From the cell containing the given text, extract its center point as [x, y] coordinate. 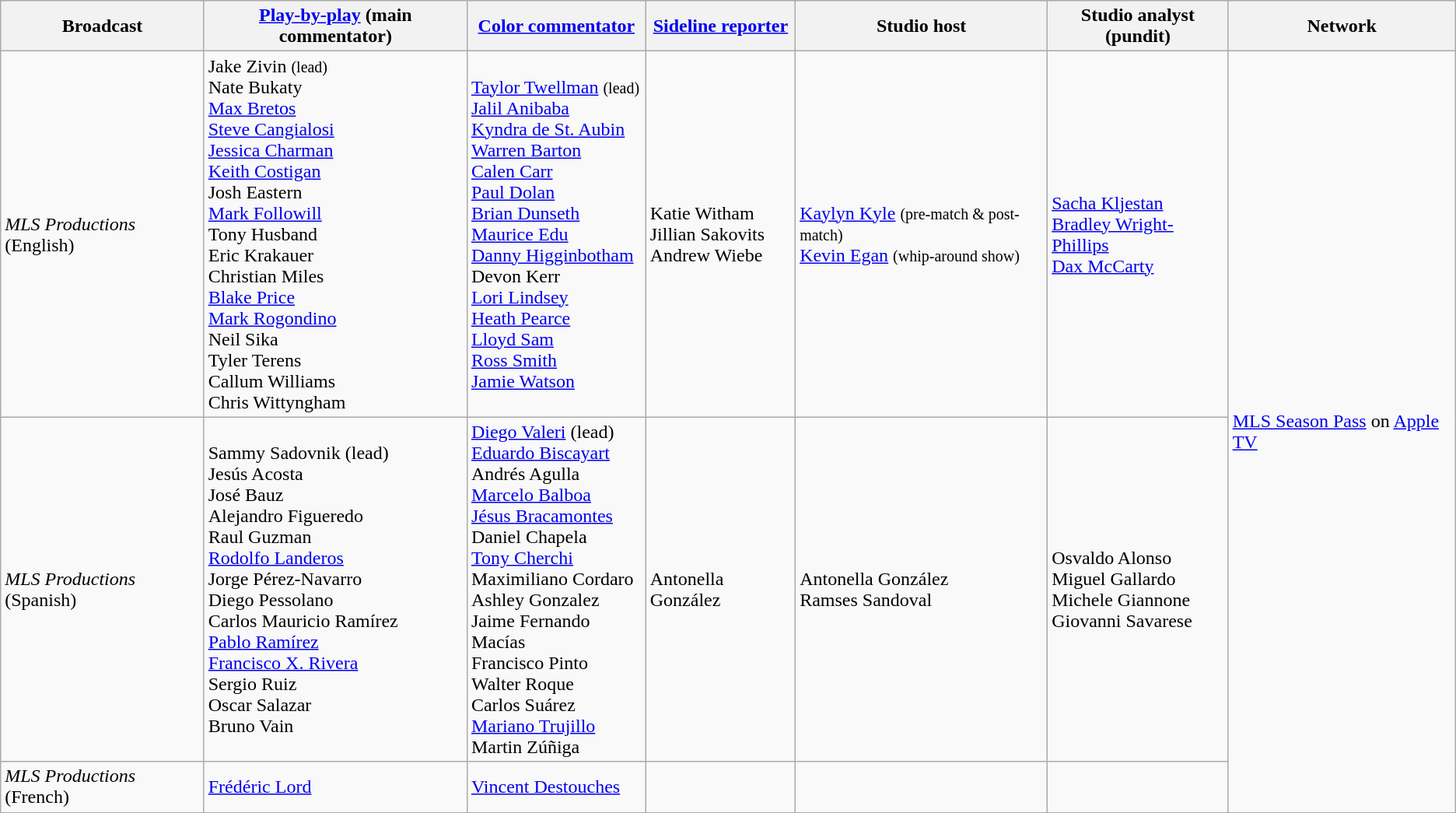
Kaylyn Kyle (pre-match & post-match) Kevin Egan (whip-around show) [922, 234]
Sideline reporter [720, 26]
Katie WithamJillian SakovitsAndrew Wiebe [720, 234]
MLS Productions (French) [103, 787]
MLS Productions (English) [103, 234]
MLS Season Pass on Apple TV [1342, 432]
MLS Productions (Spanish) [103, 590]
Frédéric Lord [335, 787]
Studio analyst (pundit) [1138, 26]
Antonella GonzálezRamses Sandoval [922, 590]
Network [1342, 26]
Color commentator [556, 26]
Antonella González [720, 590]
Broadcast [103, 26]
Studio host [922, 26]
Osvaldo AlonsoMiguel GallardoMichele GiannoneGiovanni Savarese [1138, 590]
Play-by-play (main commentator) [335, 26]
Vincent Destouches [556, 787]
Sacha KljestanBradley Wright-PhillipsDax McCarty [1138, 234]
